Return (x, y) of the center of cell containing provided text 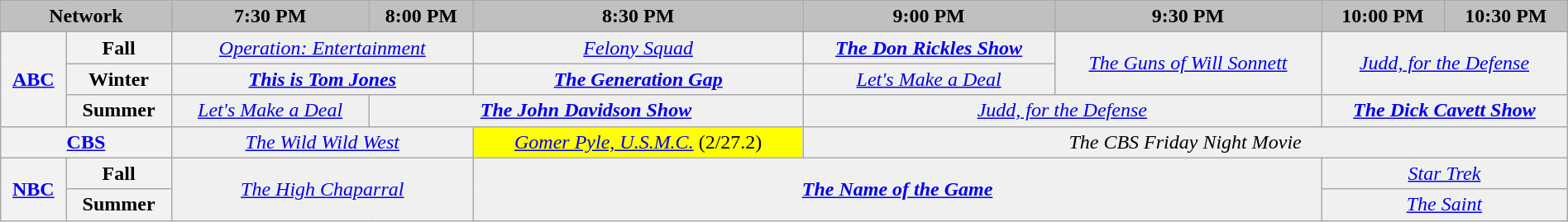
Gomer Pyle, U.S.M.C. (2/27.2) (638, 142)
Operation: Entertainment (323, 48)
The Guns of Will Sonnett (1188, 64)
The Dick Cavett Show (1445, 111)
Felony Squad (638, 48)
The Generation Gap (638, 79)
The Wild Wild West (323, 142)
8:00 PM (421, 17)
Star Trek (1445, 173)
The Don Rickles Show (929, 48)
9:00 PM (929, 17)
The CBS Friday Night Movie (1185, 142)
10:00 PM (1383, 17)
NBC (33, 189)
7:30 PM (270, 17)
The Name of the Game (896, 189)
8:30 PM (638, 17)
CBS (86, 142)
10:30 PM (1505, 17)
The John Davidson Show (586, 111)
9:30 PM (1188, 17)
This is Tom Jones (323, 79)
The Saint (1445, 205)
The High Chaparral (323, 189)
Winter (119, 79)
ABC (33, 79)
Network (86, 17)
